Extract the (X, Y) coordinate from the center of the cell holding the provided text.  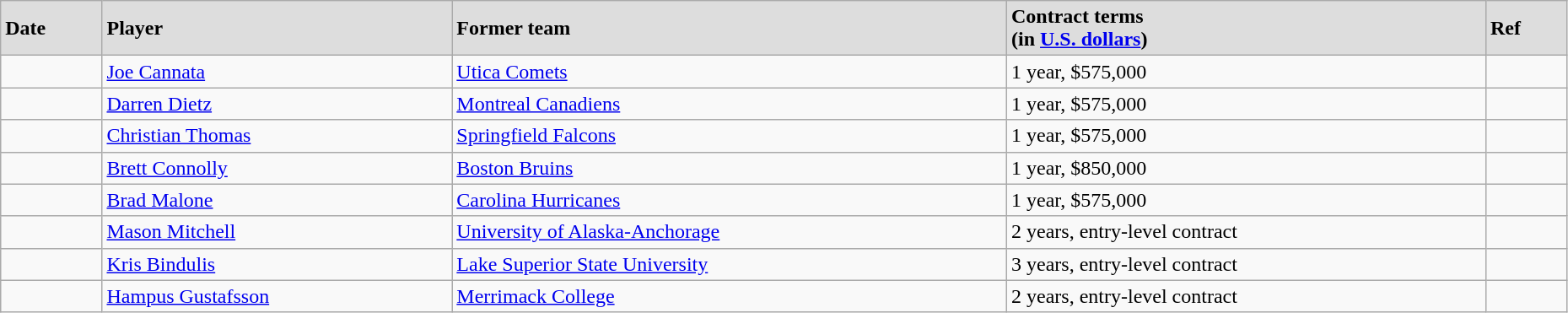
Carolina Hurricanes (730, 200)
Boston Bruins (730, 168)
Brett Connolly (277, 168)
Contract terms(in U.S. dollars) (1246, 29)
1 year, $850,000 (1246, 168)
Joe Cannata (277, 72)
Brad Malone (277, 200)
Springfield Falcons (730, 136)
Mason Mitchell (277, 232)
Lake Superior State University (730, 264)
Date (51, 29)
Kris Bindulis (277, 264)
Player (277, 29)
Former team (730, 29)
Hampus Gustafsson (277, 296)
Utica Comets (730, 72)
Merrimack College (730, 296)
Ref (1526, 29)
Christian Thomas (277, 136)
Darren Dietz (277, 104)
3 years, entry-level contract (1246, 264)
Montreal Canadiens (730, 104)
University of Alaska-Anchorage (730, 232)
